From the cell containing the given text, extract its center point as [x, y] coordinate. 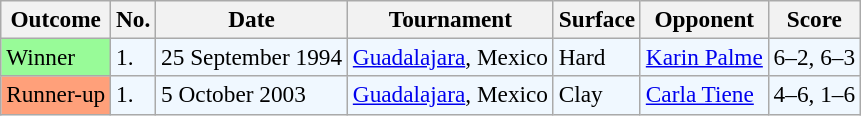
4–6, 1–6 [814, 95]
Carla Tiene [704, 95]
Runner-up [56, 95]
6–2, 6–3 [814, 57]
Karin Palme [704, 57]
Hard [596, 57]
Outcome [56, 19]
Tournament [450, 19]
5 October 2003 [252, 95]
Date [252, 19]
No. [134, 19]
Surface [596, 19]
Opponent [704, 19]
Winner [56, 57]
Score [814, 19]
Clay [596, 95]
25 September 1994 [252, 57]
